Return the [x, y] coordinate for the center point of the cell that contains the specified text.  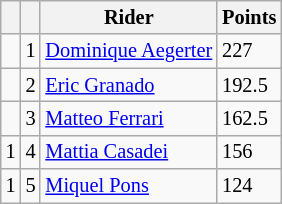
Miquel Pons [128, 186]
162.5 [249, 118]
Eric Granado [128, 85]
2 [31, 85]
5 [31, 186]
Mattia Casadei [128, 152]
156 [249, 152]
227 [249, 51]
Points [249, 17]
Rider [128, 17]
Matteo Ferrari [128, 118]
Dominique Aegerter [128, 51]
4 [31, 152]
3 [31, 118]
192.5 [249, 85]
124 [249, 186]
